Identify which cell holds the provided text, then report its [X, Y] central coordinate. 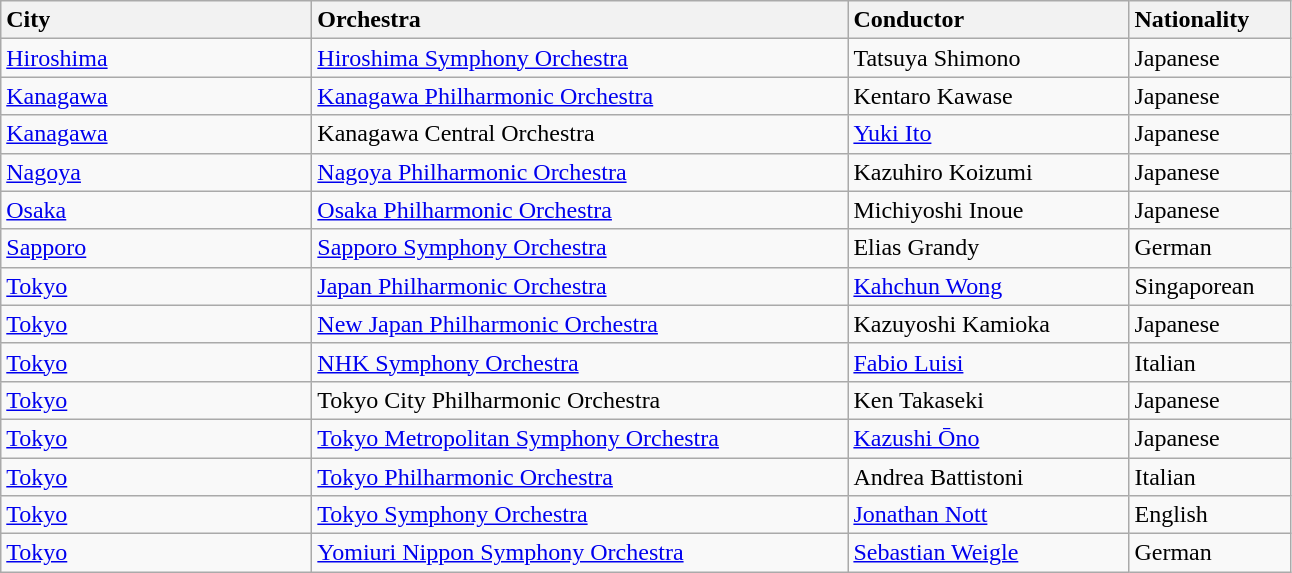
English [1210, 515]
Elias Grandy [988, 248]
Nagoya Philharmonic Orchestra [580, 172]
Kahchun Wong [988, 286]
Kentaro Kawase [988, 96]
Fabio Luisi [988, 362]
Tokyo Philharmonic Orchestra [580, 477]
Japan Philharmonic Orchestra [580, 286]
Kazushi Ōno [988, 438]
Nagoya [156, 172]
Kanagawa Philharmonic Orchestra [580, 96]
Sebastian Weigle [988, 553]
Andrea Battistoni [988, 477]
Kazuhiro Koizumi [988, 172]
Orchestra [580, 20]
Osaka Philharmonic Orchestra [580, 210]
New Japan Philharmonic Orchestra [580, 324]
Ken Takaseki [988, 400]
Tokyo Metropolitan Symphony Orchestra [580, 438]
Kanagawa Central Orchestra [580, 134]
Yomiuri Nippon Symphony Orchestra [580, 553]
Sapporo [156, 248]
Nationality [1210, 20]
City [156, 20]
Osaka [156, 210]
Tokyo City Philharmonic Orchestra [580, 400]
Tatsuya Shimono [988, 58]
Singaporean [1210, 286]
Jonathan Nott [988, 515]
Yuki Ito [988, 134]
Michiyoshi Inoue [988, 210]
Hiroshima Symphony Orchestra [580, 58]
Tokyo Symphony Orchestra [580, 515]
Conductor [988, 20]
Sapporo Symphony Orchestra [580, 248]
NHK Symphony Orchestra [580, 362]
Kazuyoshi Kamioka [988, 324]
Hiroshima [156, 58]
